Scan for the cell matching the given text and deliver its (X, Y) coordinate at center. 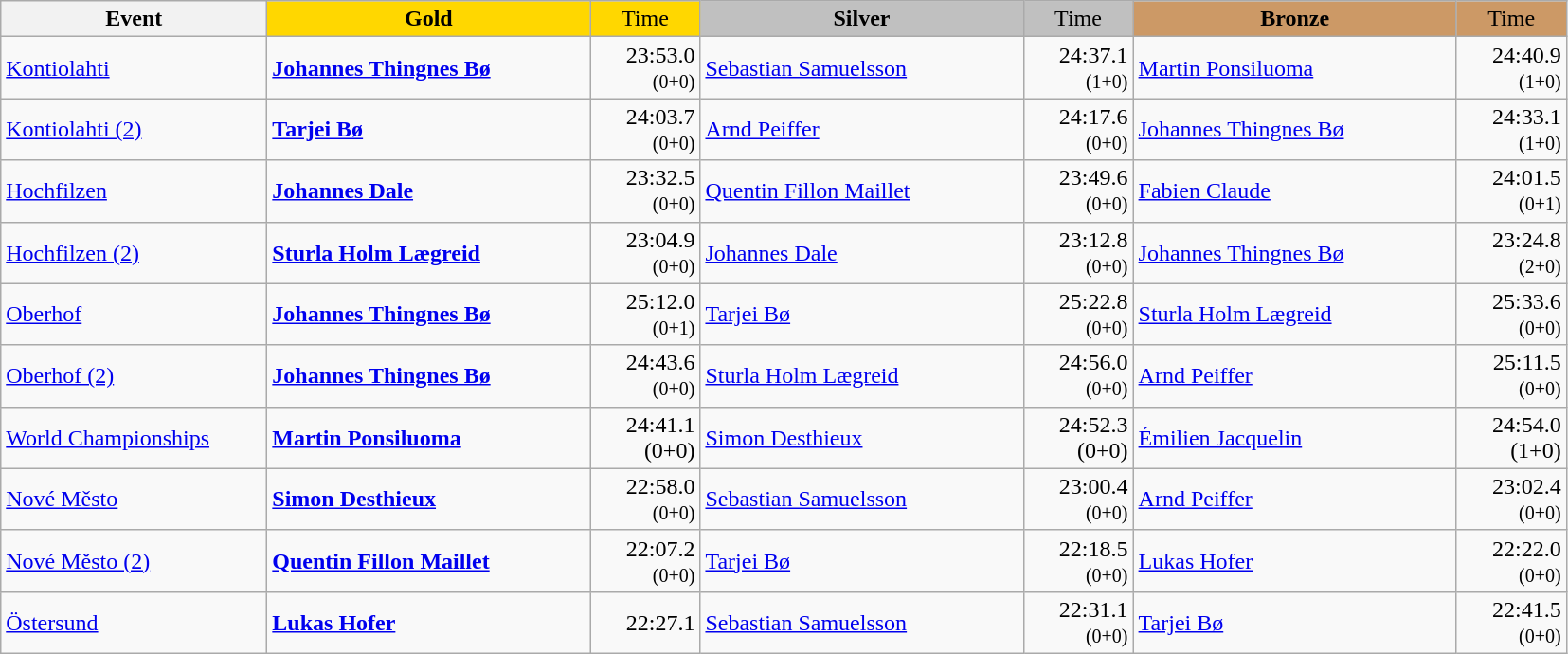
Oberhof (135, 315)
Silver (862, 19)
Hochfilzen (135, 191)
23:04.9(0+0) (645, 252)
24:43.6(0+0) (645, 375)
Nové Město (135, 499)
25:12.0(0+1) (645, 315)
22:58.0(0+0) (645, 499)
24:56.0(0+0) (1078, 375)
Hochfilzen (2) (135, 252)
23:02.4(0+0) (1511, 499)
23:32.5(0+0) (645, 191)
22:22.0(0+0) (1511, 561)
24:17.6(0+0) (1078, 129)
24:40.9(1+0) (1511, 68)
23:24.8(2+0) (1511, 252)
24:54.0(1+0) (1511, 438)
25:33.6(0+0) (1511, 315)
Oberhof (2) (135, 375)
22:07.2(0+0) (645, 561)
24:41.1(0+0) (645, 438)
25:22.8(0+0) (1078, 315)
24:33.1(1+0) (1511, 129)
23:53.0(0+0) (645, 68)
Émilien Jacquelin (1294, 438)
24:01.5(0+1) (1511, 191)
22:18.5(0+0) (1078, 561)
24:37.1(1+0) (1078, 68)
22:27.1 (645, 622)
25:11.5(0+0) (1511, 375)
23:00.4(0+0) (1078, 499)
Östersund (135, 622)
World Championships (135, 438)
22:31.1(0+0) (1078, 622)
Bronze (1294, 19)
23:12.8(0+0) (1078, 252)
Kontiolahti (2) (135, 129)
24:03.7(0+0) (645, 129)
Kontiolahti (135, 68)
24:52.3(0+0) (1078, 438)
Event (135, 19)
23:49.6(0+0) (1078, 191)
Fabien Claude (1294, 191)
Gold (428, 19)
Nové Město (2) (135, 561)
22:41.5(0+0) (1511, 622)
